For the text-containing cell, return its midpoint in (X, Y) coordinate format. 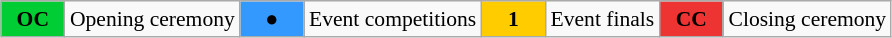
● (272, 19)
Closing ceremony (807, 19)
OC (33, 19)
1 (513, 19)
Opening ceremony (152, 19)
CC (691, 19)
Event finals (602, 19)
Event competitions (392, 19)
